Identify which cell holds the provided text, then report its [X, Y] central coordinate. 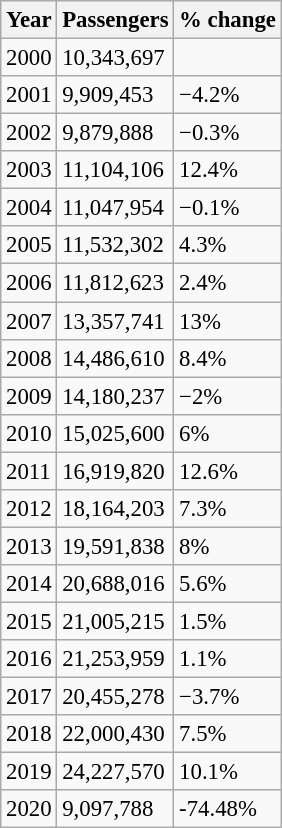
19,591,838 [116, 546]
2017 [29, 697]
2015 [29, 621]
7.5% [228, 734]
10.1% [228, 772]
1.1% [228, 659]
2016 [29, 659]
21,253,959 [116, 659]
11,047,954 [116, 208]
11,104,106 [116, 170]
14,180,237 [116, 396]
21,005,215 [116, 621]
−4.2% [228, 95]
2013 [29, 546]
2003 [29, 170]
2014 [29, 584]
22,000,430 [116, 734]
2012 [29, 509]
2020 [29, 809]
2007 [29, 321]
16,919,820 [116, 471]
Year [29, 20]
20,688,016 [116, 584]
2004 [29, 208]
−0.1% [228, 208]
6% [228, 433]
% change [228, 20]
4.3% [228, 245]
-74.48% [228, 809]
2019 [29, 772]
12.4% [228, 170]
15,025,600 [116, 433]
20,455,278 [116, 697]
2.4% [228, 283]
2002 [29, 133]
2001 [29, 95]
Passengers [116, 20]
2006 [29, 283]
9,879,888 [116, 133]
10,343,697 [116, 58]
24,227,570 [116, 772]
14,486,610 [116, 358]
7.3% [228, 509]
9,909,453 [116, 95]
2010 [29, 433]
2000 [29, 58]
18,164,203 [116, 509]
2008 [29, 358]
8.4% [228, 358]
2009 [29, 396]
12.6% [228, 471]
−0.3% [228, 133]
−3.7% [228, 697]
1.5% [228, 621]
9,097,788 [116, 809]
2018 [29, 734]
2011 [29, 471]
−2% [228, 396]
11,532,302 [116, 245]
13% [228, 321]
5.6% [228, 584]
2005 [29, 245]
11,812,623 [116, 283]
8% [228, 546]
13,357,741 [116, 321]
